Search for the cell housing the specified text and yield its [X, Y] center coordinate. 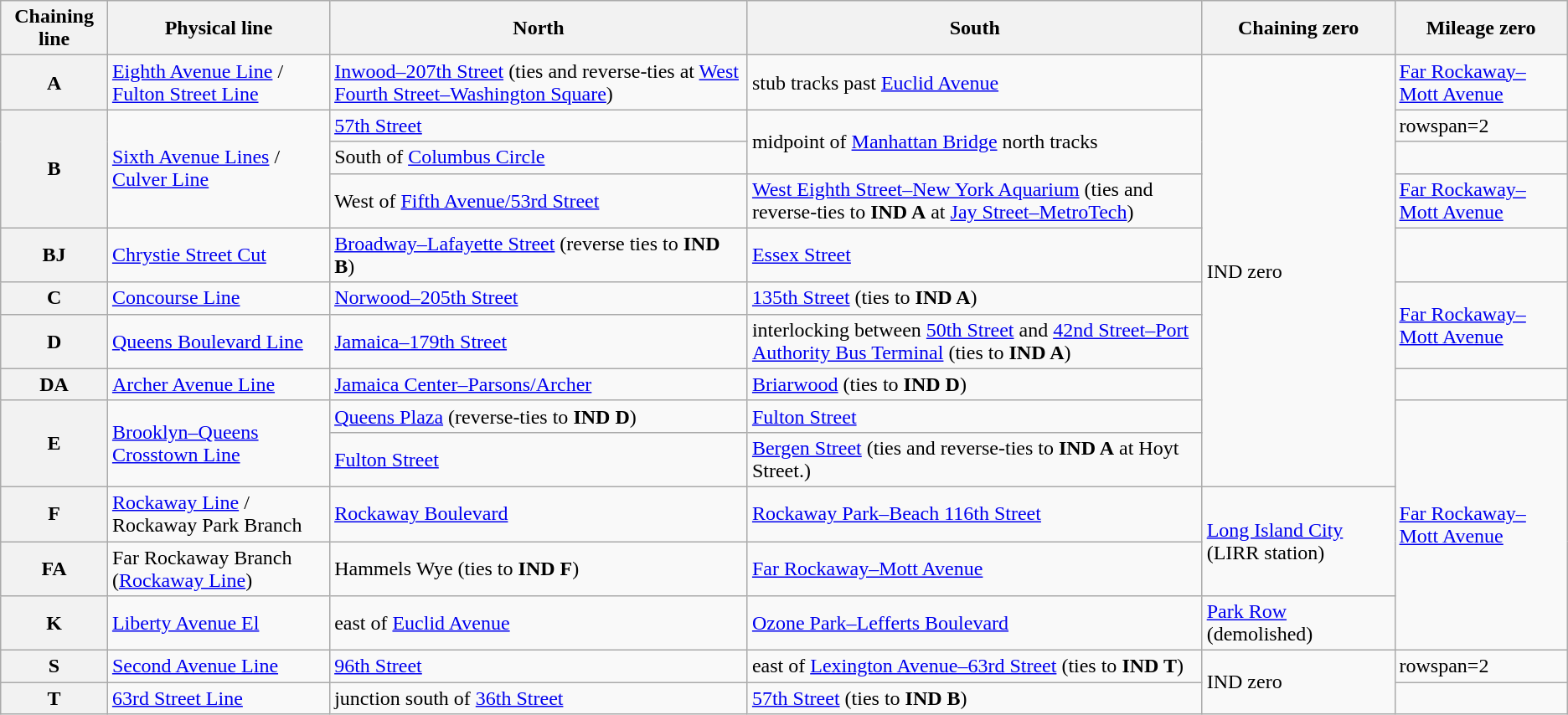
C [54, 298]
Rockaway Line / Rockaway Park Branch [218, 514]
Norwood–205th Street [539, 298]
57th Street [539, 126]
east of Euclid Avenue [539, 623]
Physical line [218, 28]
S [54, 666]
Liberty Avenue El [218, 623]
West Eighth Street–New York Aquarium (ties and reverse-ties to IND A at Jay Street–MetroTech) [975, 201]
Briarwood (ties to IND D) [975, 384]
stub tracks past Euclid Avenue [975, 82]
Hammels Wye (ties to IND F) [539, 568]
junction south of 36th Street [539, 698]
South of Columbus Circle [539, 157]
interlocking between 50th Street and 42nd Street–Port Authority Bus Terminal (ties to IND A) [975, 342]
Queens Plaza (reverse-ties to IND D) [539, 416]
63rd Street Line [218, 698]
135th Street (ties to IND A) [975, 298]
E [54, 444]
West of Fifth Avenue/53rd Street [539, 201]
Jamaica Center–Parsons/Archer [539, 384]
North [539, 28]
B [54, 169]
Chaining zero [1298, 28]
Rockaway Park–Beach 116th Street [975, 514]
Brooklyn–Queens Crosstown Line [218, 444]
Bergen Street (ties and reverse-ties to IND A at Hoyt Street.) [975, 459]
Inwood–207th Street (ties and reverse-ties at West Fourth Street–Washington Square) [539, 82]
Ozone Park–Lefferts Boulevard [975, 623]
Park Row (demolished) [1298, 623]
DA [54, 384]
east of Lexington Avenue–63rd Street (ties to IND T) [975, 666]
Long Island City (LIRR station) [1298, 541]
F [54, 514]
D [54, 342]
Concourse Line [218, 298]
A [54, 82]
Far Rockaway Branch (Rockaway Line) [218, 568]
Chaining line [54, 28]
Broadway–Lafayette Street (reverse ties to IND B) [539, 255]
Jamaica–179th Street [539, 342]
Queens Boulevard Line [218, 342]
Rockaway Boulevard [539, 514]
Sixth Avenue Lines / Culver Line [218, 169]
Mileage zero [1481, 28]
Eighth Avenue Line / Fulton Street Line [218, 82]
Chrystie Street Cut [218, 255]
Second Avenue Line [218, 666]
midpoint of Manhattan Bridge north tracks [975, 141]
96th Street [539, 666]
South [975, 28]
BJ [54, 255]
Essex Street [975, 255]
K [54, 623]
FA [54, 568]
Archer Avenue Line [218, 384]
T [54, 698]
57th Street (ties to IND B) [975, 698]
